From the cell containing the given text, extract its center point as [x, y] coordinate. 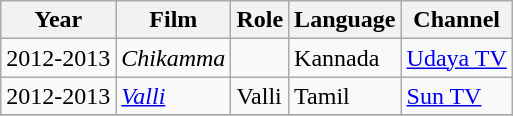
Language [345, 20]
Kannada [345, 58]
Role [260, 20]
Sun TV [456, 96]
Year [58, 20]
Chikamma [174, 58]
Tamil [345, 96]
Channel [456, 20]
Film [174, 20]
Udaya TV [456, 58]
